Pinpoint the cell where the given text exists, returning its (x, y) midpoint coordinate. 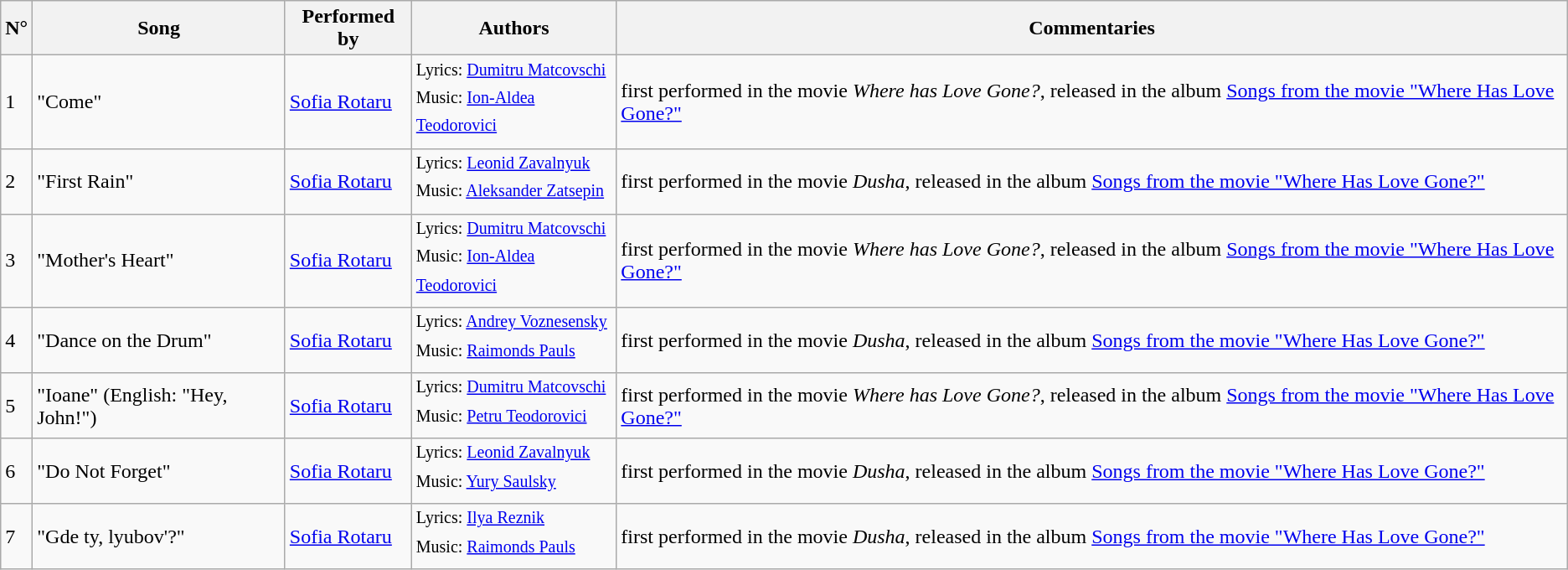
6 (17, 471)
Lyrics: Dumitru MatcovschiMusic: Petru Teodorovici (514, 406)
Lyrics: Ilya ReznikMusic: Raimonds Pauls (514, 536)
7 (17, 536)
2 (17, 181)
"Gde ty, lyubov'?" (159, 536)
Lyrics: Andrey VoznesenskyMusic: Raimonds Pauls (514, 340)
Lyrics: Leonid ZavalnyukMusic: Yury Saulsky (514, 471)
"First Rain" (159, 181)
Song (159, 28)
N° (17, 28)
"Ioane" (English: "Hey, John!") (159, 406)
Commentaries (1092, 28)
Performed by (348, 28)
"Dance on the Drum" (159, 340)
Lyrics: Leonid ZavalnyukMusic: Aleksander Zatsepin (514, 181)
5 (17, 406)
1 (17, 102)
Authors (514, 28)
3 (17, 261)
"Come" (159, 102)
"Mother's Heart" (159, 261)
"Do Not Forget" (159, 471)
4 (17, 340)
